Provide the [X, Y] coordinate of the cell's center where the given text is located.  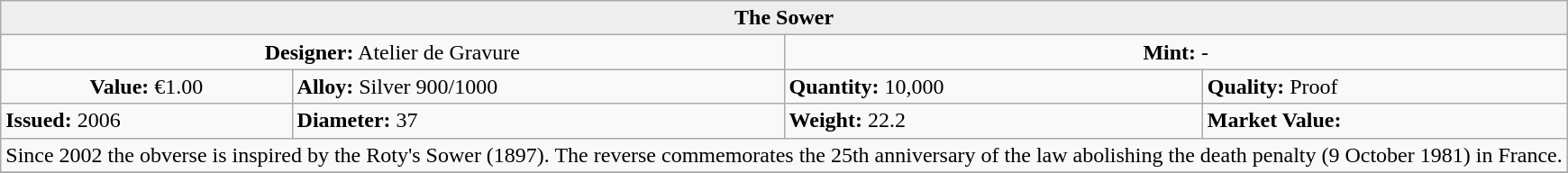
Diameter: 37 [538, 121]
Mint: - [1175, 52]
Designer: Atelier de Gravure [393, 52]
Value: €1.00 [146, 86]
Quality: Proof [1384, 86]
Quantity: 10,000 [993, 86]
Market Value: [1384, 121]
Issued: 2006 [146, 121]
Alloy: Silver 900/1000 [538, 86]
The Sower [784, 18]
Weight: 22.2 [993, 121]
